Return the [X, Y] coordinate for the center point of the cell that contains the specified text.  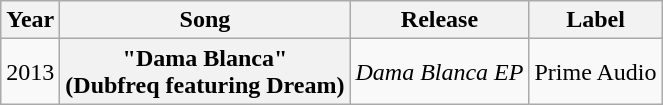
Dama Blanca EP [440, 72]
"Dama Blanca"(Dubfreq featuring Dream) [205, 72]
Label [596, 20]
2013 [30, 72]
Song [205, 20]
Release [440, 20]
Year [30, 20]
Prime Audio [596, 72]
